Pinpoint the cell where the given text exists, returning its [x, y] midpoint coordinate. 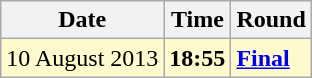
10 August 2013 [82, 58]
Final [271, 58]
Date [82, 20]
18:55 [198, 58]
Round [271, 20]
Time [198, 20]
